Find where the given text appears and provide that cell's center as (X, Y) coordinate. 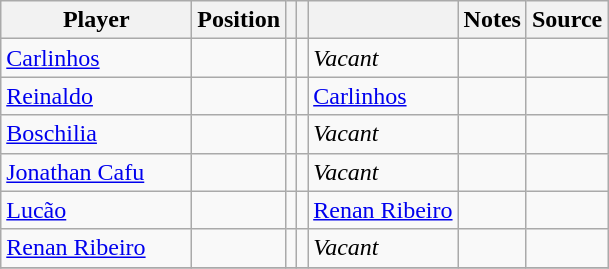
Boschilia (96, 134)
Jonathan Cafu (96, 172)
Lucão (96, 210)
Source (566, 20)
Player (96, 20)
Reinaldo (96, 96)
Position (239, 20)
Notes (492, 20)
